From the cell containing the given text, extract its center point as (X, Y) coordinate. 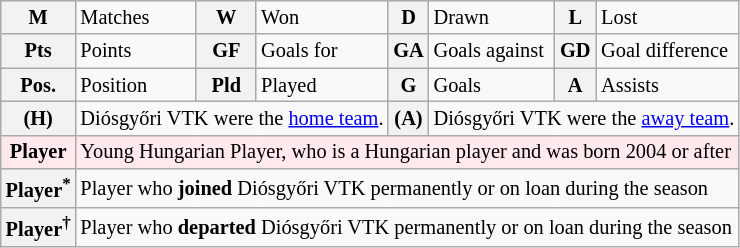
Player* (38, 188)
Player who departed Diósgyőri VTK permanently or on loan during the season (408, 228)
(A) (408, 118)
Pld (226, 85)
GF (226, 51)
Young Hungarian Player, who is a Hungarian player and was born 2004 or after (408, 152)
M (38, 17)
(H) (38, 118)
Matches (136, 17)
Points (136, 51)
Player† (38, 228)
A (575, 85)
Goals (492, 85)
Player who joined Diósgyőri VTK permanently or on loan during the season (408, 188)
L (575, 17)
GA (408, 51)
Drawn (492, 17)
Goal difference (668, 51)
Player (38, 152)
Goals against (492, 51)
W (226, 17)
Diósgyőri VTK were the home team. (232, 118)
Position (136, 85)
G (408, 85)
Won (322, 17)
Goals for (322, 51)
Diósgyőri VTK were the away team. (584, 118)
Pts (38, 51)
Assists (668, 85)
D (408, 17)
Lost (668, 17)
GD (575, 51)
Played (322, 85)
Pos. (38, 85)
